Scan for the cell matching the given text and deliver its [X, Y] coordinate at center. 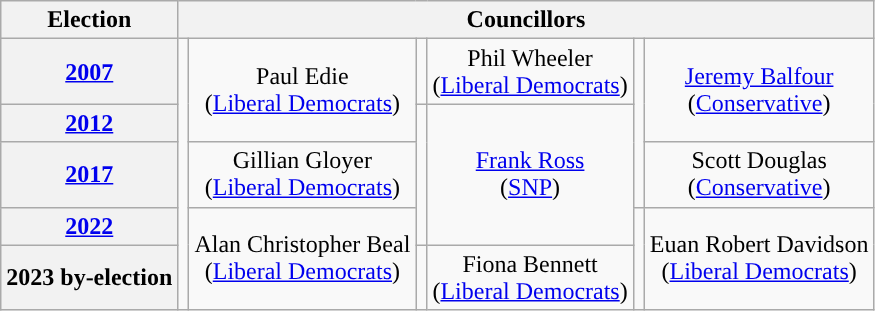
Phil Wheeler(Liberal Democrats) [530, 72]
Scott Douglas(Conservative) [759, 174]
Paul Edie(Liberal Democrats) [302, 90]
2007 [90, 72]
Alan Christopher Beal(Liberal Democrats) [302, 258]
Fiona Bennett(Liberal Democrats) [530, 278]
2012 [90, 123]
2022 [90, 226]
2023 by-election [90, 278]
Councillors [526, 20]
Jeremy Balfour(Conservative) [759, 90]
Election [90, 20]
Euan Robert Davidson(Liberal Democrats) [759, 258]
Gillian Gloyer(Liberal Democrats) [302, 174]
2017 [90, 174]
Frank Ross(SNP) [530, 174]
